Find where the given text appears and provide that cell's center as (x, y) coordinate. 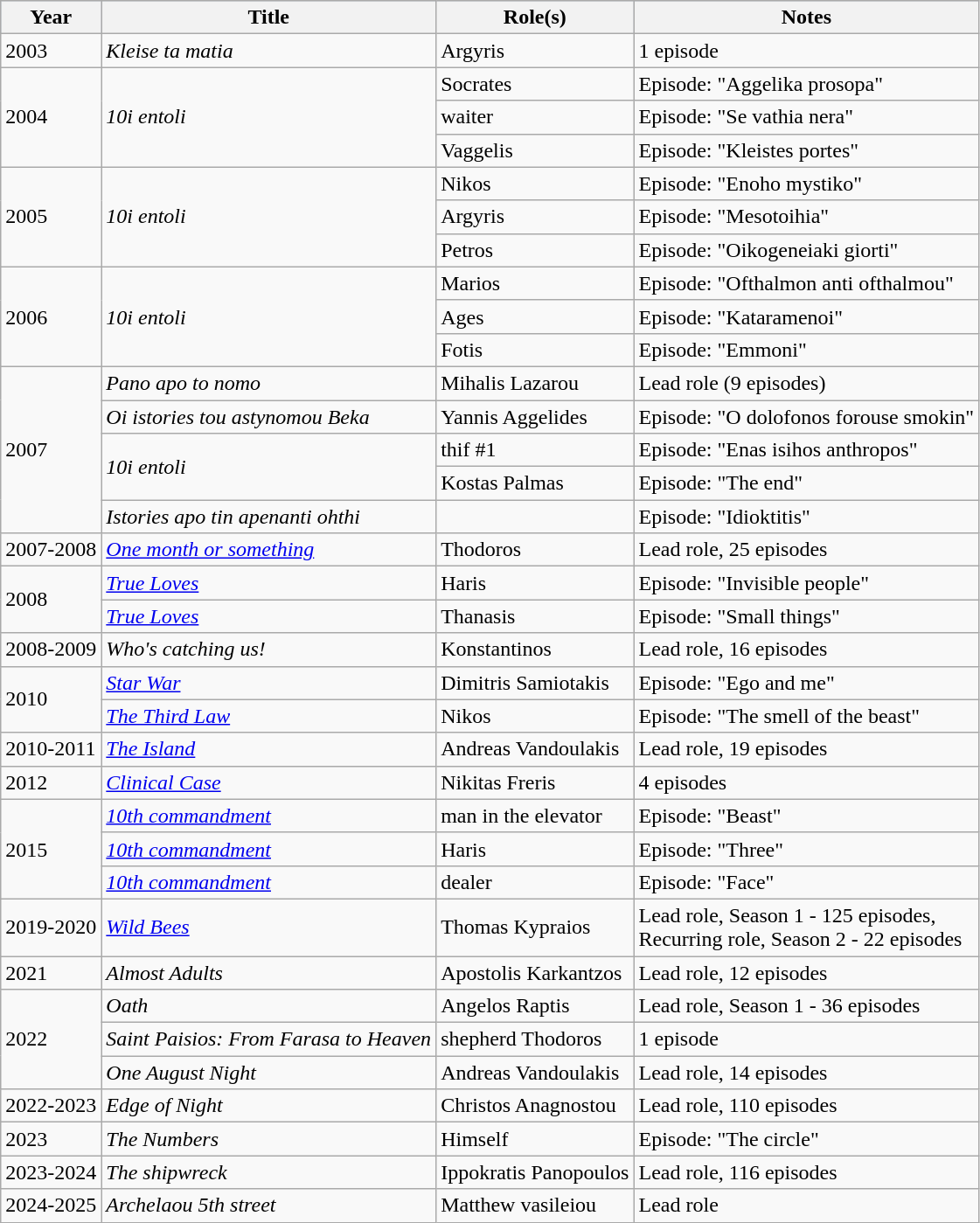
4 episodes (806, 782)
2007-2008 (51, 550)
Lead role, Season 1 - 36 episodes (806, 1006)
Title (269, 17)
Episode: "O dolofonos forouse smokin" (806, 417)
2010-2011 (51, 749)
2007 (51, 449)
Archelaou 5th street (269, 1206)
2023-2024 (51, 1172)
Episode: "Invisible people" (806, 583)
Socrates (535, 84)
Episode: "Beast" (806, 816)
waiter (535, 117)
2019-2020 (51, 927)
Thanasis (535, 616)
Lead role (9 episodes) (806, 383)
Ages (535, 316)
One month or something (269, 550)
Episode: "The circle" (806, 1139)
Christos Anagnostou (535, 1106)
Episode: "Enas isihos anthropos" (806, 450)
Wild Bees (269, 927)
Angelos Raptis (535, 1006)
Lead role, 19 episodes (806, 749)
Lead role, 116 episodes (806, 1172)
Dimitris Samiotakis (535, 683)
Petros (535, 250)
Himself (535, 1139)
Saint Paisios: From Farasa to Heaven (269, 1039)
Episode: "Kataramenoi" (806, 316)
The shipwreck (269, 1172)
2023 (51, 1139)
2004 (51, 117)
The Island (269, 749)
Episode: "Enoho mystiko" (806, 184)
2010 (51, 699)
Episode: "Aggelika prosopa" (806, 84)
Clinical Case (269, 782)
Yannis Aggelides (535, 417)
Lead role (806, 1206)
Kostas Palmas (535, 483)
Vaggelis (535, 150)
Episode: "Emmoni" (806, 350)
Episode: "The end" (806, 483)
Marios (535, 283)
Episode: "Idioktitis" (806, 517)
Episode: "Kleistes portes" (806, 150)
2022-2023 (51, 1106)
Episode: "Ofthalmon anti ofthalmou" (806, 283)
2008 (51, 600)
Role(s) (535, 17)
Lead role, 25 episodes (806, 550)
Apostolis Karkantzos (535, 973)
2012 (51, 782)
thif #1 (535, 450)
Episode: "Mesotoihia" (806, 217)
The Numbers (269, 1139)
Episode: "Face" (806, 882)
Thomas Kypraios (535, 927)
Nikitas Freris (535, 782)
shepherd Thodoros (535, 1039)
Mihalis Lazarou (535, 383)
Fotis (535, 350)
Konstantinos (535, 650)
Episode: "The smell of the beast" (806, 716)
The Third Law (269, 716)
Oath (269, 1006)
Edge of Night (269, 1106)
Star War (269, 683)
2015 (51, 849)
Thodoros (535, 550)
2003 (51, 51)
Episode: "Oikogeneiaki giorti" (806, 250)
Episode: "Small things" (806, 616)
2008-2009 (51, 650)
Kleise ta matia (269, 51)
Year (51, 17)
2005 (51, 217)
2022 (51, 1039)
Who's catching us! (269, 650)
Episode: "Se vathia nera" (806, 117)
Episode: "Three" (806, 849)
2006 (51, 316)
Lead role, 12 episodes (806, 973)
Oi istories tou astynomou Beka (269, 417)
man in the elevator (535, 816)
Lead role, 110 episodes (806, 1106)
dealer (535, 882)
Almost Adults (269, 973)
2021 (51, 973)
Episode: "Ego and me" (806, 683)
Matthew vasileiou (535, 1206)
Pano apo to nomo (269, 383)
Lead role, 14 episodes (806, 1073)
Ippokratis Panopoulos (535, 1172)
2024-2025 (51, 1206)
Lead role, 16 episodes (806, 650)
One August Night (269, 1073)
Istories apo tin apenanti ohthi (269, 517)
Lead role, Season 1 - 125 episodes,Recurring role, Season 2 - 22 episodes (806, 927)
Notes (806, 17)
